Return the (X, Y) coordinate for the center point of the cell that contains the specified text.  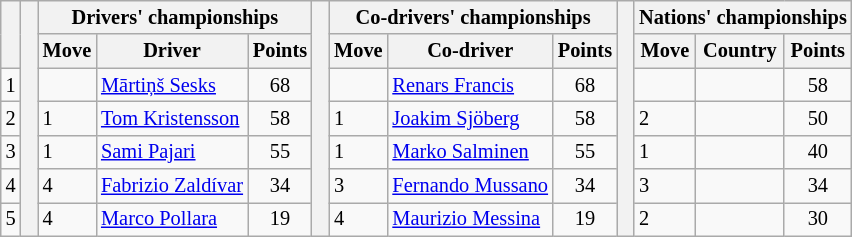
Co-drivers' championships (473, 17)
Fabrizio Zaldívar (172, 186)
Fernando Mussano (470, 186)
Mārtiņš Sesks (172, 85)
Renars Francis (470, 85)
Maurizio Messina (470, 219)
Sami Pajari (172, 152)
Marco Pollara (172, 219)
50 (818, 118)
Nations' championships (743, 17)
Driver (172, 51)
Marko Salminen (470, 152)
30 (818, 219)
40 (818, 152)
Country (740, 51)
5 (11, 219)
Co-driver (470, 51)
Joakim Sjöberg (470, 118)
Drivers' championships (175, 17)
Tom Kristensson (172, 118)
